Provide the (X, Y) coordinate of the cell's center where the given text is located.  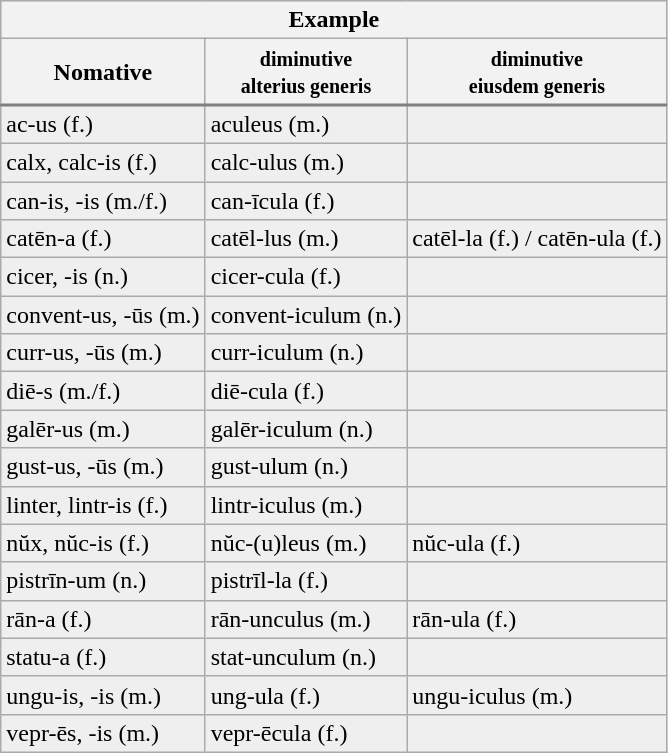
aculeus (m.) (306, 124)
diminutiveeiusdem generis (537, 72)
ac-us (f.) (103, 124)
rān-ula (f.) (537, 619)
linter, lintr-is (f.) (103, 505)
pistrīl-la (f.) (306, 581)
nŭc-ula (f.) (537, 543)
Nomative (103, 72)
can-īcula (f.) (306, 201)
rān-a (f.) (103, 619)
calx, calc-is (f.) (103, 162)
convent-us, -ūs (m.) (103, 315)
catēl-lus (m.) (306, 239)
diē-cula (f.) (306, 391)
gust-us, -ūs (m.) (103, 467)
convent-iculum (n.) (306, 315)
nŭx, nŭc-is (f.) (103, 543)
galēr-us (m.) (103, 429)
curr-iculum (n.) (306, 353)
nŭc-(u)leus (m.) (306, 543)
vepr-ēcula (f.) (306, 733)
statu-a (f.) (103, 657)
rān-unculus (m.) (306, 619)
Example (334, 20)
galēr-iculum (n.) (306, 429)
ung-ula (f.) (306, 695)
diminutivealterius generis (306, 72)
lintr-iculus (m.) (306, 505)
cicer-cula (f.) (306, 277)
cicer, -is (n.) (103, 277)
pistrīn-um (n.) (103, 581)
diē-s (m./f.) (103, 391)
vepr-ēs, -is (m.) (103, 733)
ungu-is, -is (m.) (103, 695)
ungu-iculus (m.) (537, 695)
stat-unculum (n.) (306, 657)
catēn-a (f.) (103, 239)
can-is, -is (m./f.) (103, 201)
catēl-la (f.) / catēn-ula (f.) (537, 239)
calc-ulus (m.) (306, 162)
gust-ulum (n.) (306, 467)
curr-us, -ūs (m.) (103, 353)
